From the cell containing the given text, extract its center point as [X, Y] coordinate. 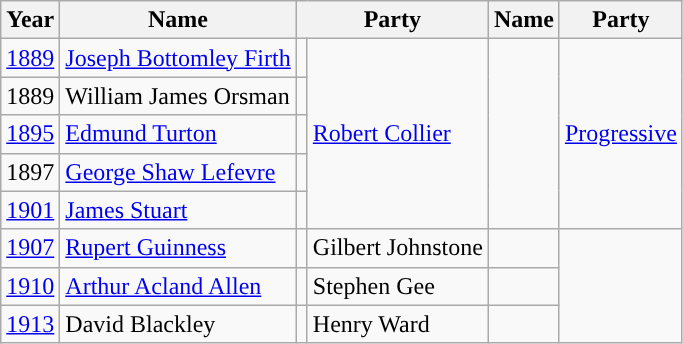
James Stuart [178, 210]
Year [30, 20]
Rupert Guinness [178, 248]
1910 [30, 286]
Stephen Gee [398, 286]
Henry Ward [398, 324]
Progressive [620, 134]
Edmund Turton [178, 134]
Gilbert Johnstone [398, 248]
1895 [30, 134]
Arthur Acland Allen [178, 286]
1897 [30, 172]
George Shaw Lefevre [178, 172]
William James Orsman [178, 96]
1913 [30, 324]
David Blackley [178, 324]
1907 [30, 248]
Joseph Bottomley Firth [178, 58]
1901 [30, 210]
Robert Collier [398, 134]
